Provide the [X, Y] coordinate of the cell's center where the given text is located.  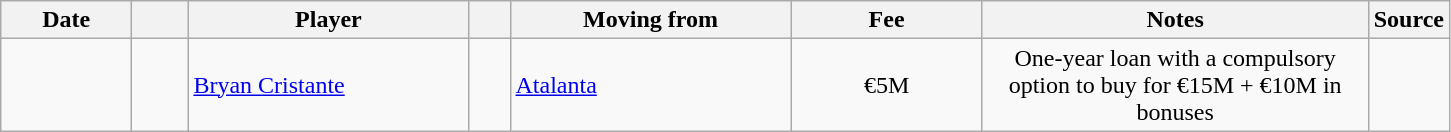
One-year loan with a compulsory option to buy for €15M + €10M in bonuses [1175, 85]
Date [66, 20]
Moving from [650, 20]
Bryan Cristante [328, 85]
Atalanta [650, 85]
Fee [886, 20]
€5M [886, 85]
Player [328, 20]
Source [1408, 20]
Notes [1175, 20]
